Extract the (X, Y) coordinate from the center of the cell holding the provided text.  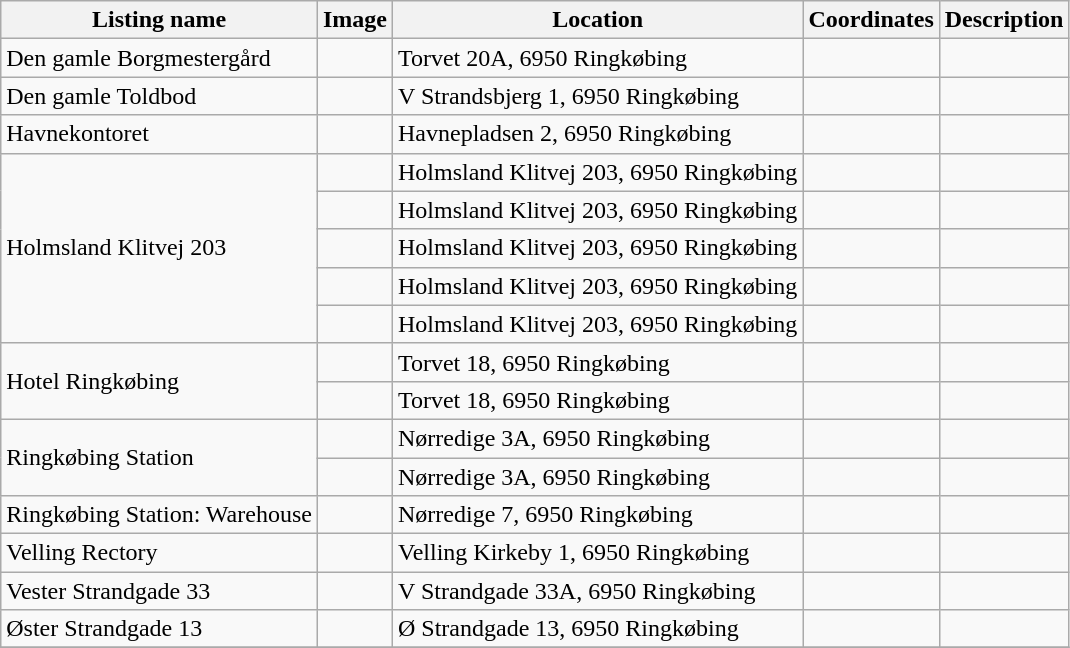
Nørredige 7, 6950 Ringkøbing (597, 515)
Velling Rectory (160, 553)
Velling Kirkeby 1, 6950 Ringkøbing (597, 553)
Ø Strandgade 13, 6950 Ringkøbing (597, 629)
V Strandsbjerg 1, 6950 Ringkøbing (597, 96)
Øster Strandgade 13 (160, 629)
Description (1004, 20)
Torvet 20A, 6950 Ringkøbing (597, 58)
Holmsland Klitvej 203 (160, 248)
Coordinates (871, 20)
Location (597, 20)
Den gamle Borgmestergård (160, 58)
Havnekontoret (160, 134)
Ringkøbing Station (160, 457)
Image (354, 20)
Den gamle Toldbod (160, 96)
Havnepladsen 2, 6950 Ringkøbing (597, 134)
Listing name (160, 20)
Hotel Ringkøbing (160, 381)
Ringkøbing Station: Warehouse (160, 515)
V Strandgade 33A, 6950 Ringkøbing (597, 591)
Vester Strandgade 33 (160, 591)
